Scan for the cell matching the given text and deliver its [X, Y] coordinate at center. 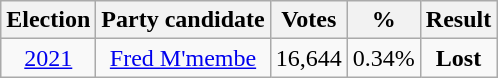
Votes [308, 20]
Lost [458, 58]
Party candidate [183, 20]
Election [48, 20]
Fred M'membe [183, 58]
2021 [48, 58]
16,644 [308, 58]
% [384, 20]
0.34% [384, 58]
Result [458, 20]
